Return (x, y) of the center of cell containing provided text 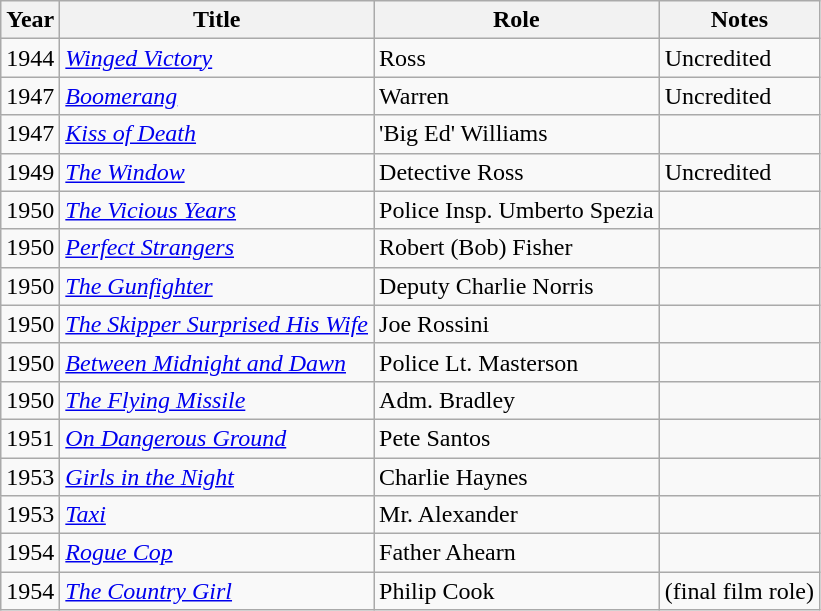
Between Midnight and Dawn (217, 362)
Girls in the Night (217, 477)
Joe Rossini (517, 324)
Notes (739, 20)
Police Lt. Masterson (517, 362)
Pete Santos (517, 438)
The Gunfighter (217, 286)
Father Ahearn (517, 553)
Police Insp. Umberto Spezia (517, 210)
Mr. Alexander (517, 515)
Philip Cook (517, 591)
On Dangerous Ground (217, 438)
The Country Girl (217, 591)
Charlie Haynes (517, 477)
Perfect Strangers (217, 248)
Rogue Cop (217, 553)
Robert (Bob) Fisher (517, 248)
The Skipper Surprised His Wife (217, 324)
The Flying Missile (217, 400)
1944 (30, 58)
Role (517, 20)
Boomerang (217, 96)
Ross (517, 58)
1951 (30, 438)
1949 (30, 172)
Winged Victory (217, 58)
Year (30, 20)
Warren (517, 96)
(final film role) (739, 591)
Detective Ross (517, 172)
Kiss of Death (217, 134)
Taxi (217, 515)
'Big Ed' Williams (517, 134)
Title (217, 20)
The Vicious Years (217, 210)
Deputy Charlie Norris (517, 286)
Adm. Bradley (517, 400)
The Window (217, 172)
